Determine the [x, y] coordinate at the center of the cell enclosing the given text.  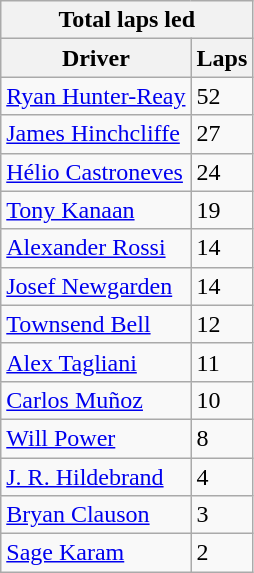
3 [222, 515]
James Hinchcliffe [96, 134]
Alexander Rossi [96, 248]
Bryan Clauson [96, 515]
Carlos Muñoz [96, 400]
Ryan Hunter-Reay [96, 96]
Will Power [96, 438]
Townsend Bell [96, 324]
Sage Karam [96, 553]
11 [222, 362]
8 [222, 438]
24 [222, 172]
27 [222, 134]
Driver [96, 58]
12 [222, 324]
Laps [222, 58]
Total laps led [127, 20]
Tony Kanaan [96, 210]
Josef Newgarden [96, 286]
4 [222, 477]
J. R. Hildebrand [96, 477]
10 [222, 400]
52 [222, 96]
19 [222, 210]
2 [222, 553]
Alex Tagliani [96, 362]
Hélio Castroneves [96, 172]
